Extract the [X, Y] coordinate from the center of the cell holding the provided text.  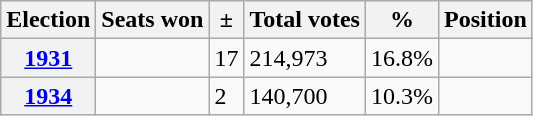
17 [226, 58]
1931 [48, 58]
10.3% [402, 96]
16.8% [402, 58]
Seats won [152, 20]
1934 [48, 96]
140,700 [305, 96]
% [402, 20]
2 [226, 96]
Total votes [305, 20]
± [226, 20]
Position [486, 20]
Election [48, 20]
214,973 [305, 58]
